For the text-containing cell, return its midpoint in (X, Y) coordinate format. 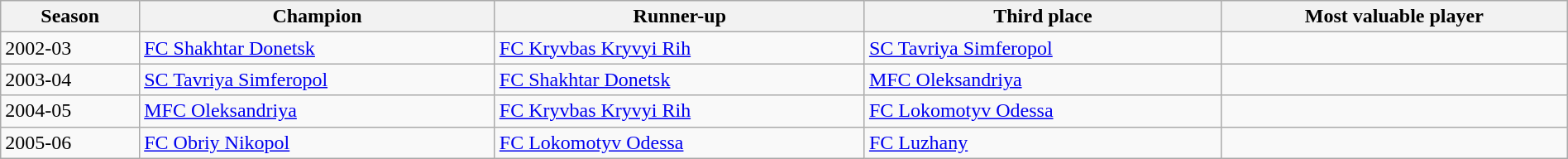
FC Obriy Nikopol (318, 142)
Season (70, 17)
FC Luzhany (1042, 142)
Runner-up (680, 17)
2004-05 (70, 111)
2003-04 (70, 79)
Most valuable player (1394, 17)
2002-03 (70, 48)
2005-06 (70, 142)
Champion (318, 17)
Third place (1042, 17)
